From the cell containing the given text, extract its center point as [X, Y] coordinate. 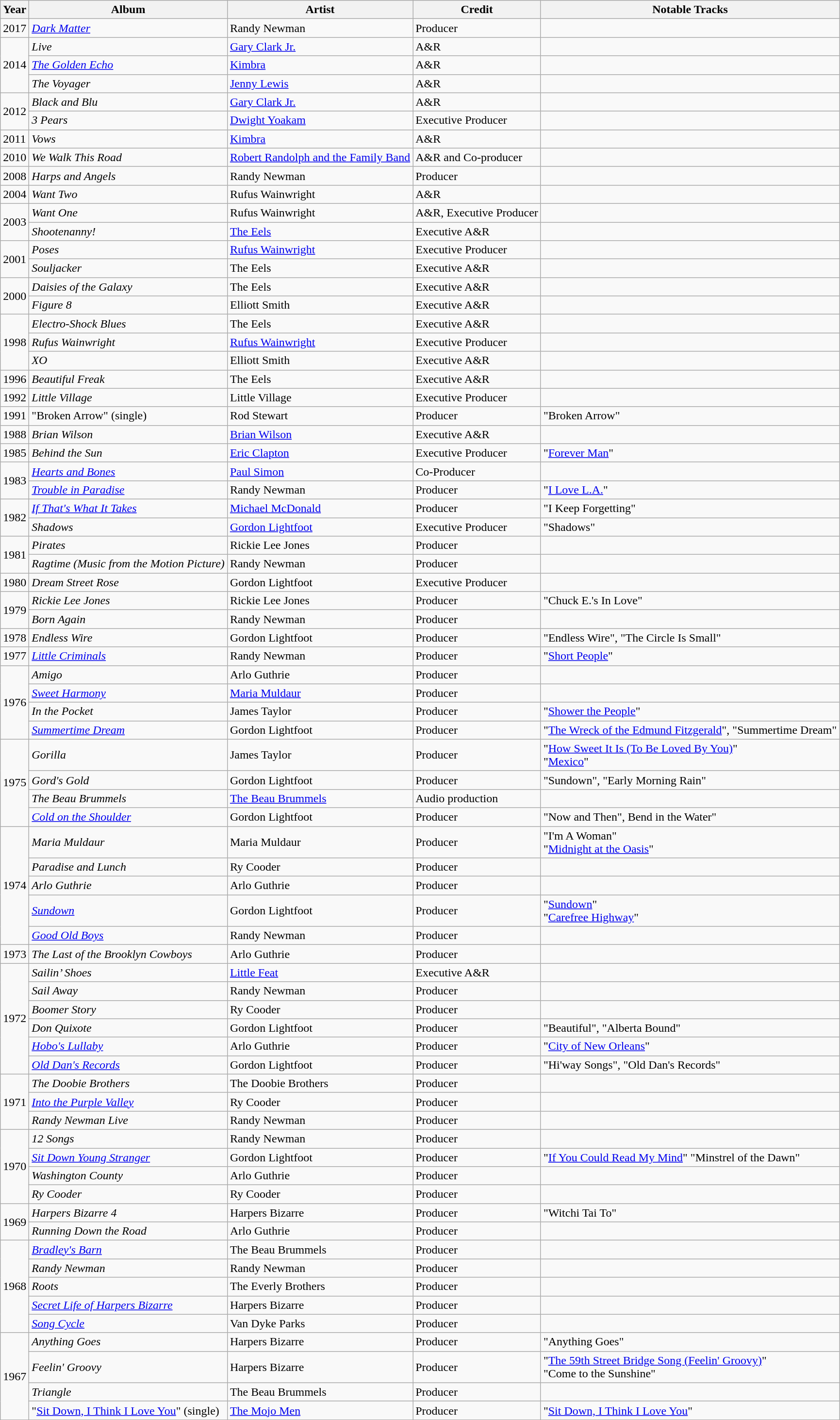
Beautiful Freak [128, 379]
1991 [15, 416]
Song Cycle [128, 1323]
Running Down the Road [128, 1231]
1977 [15, 656]
Vows [128, 139]
Notable Tracks [690, 10]
Trouble in Paradise [128, 490]
"Broken Arrow" [690, 416]
"The Wreck of the Edmund Fitzgerald", "Summertime Dream" [690, 730]
Washington County [128, 1176]
Michael McDonald [320, 508]
Co-Producer [477, 471]
"Hi'way Songs", "Old Dan's Records" [690, 1065]
The Golden Echo [128, 65]
Don Quixote [128, 1028]
Sit Down Young Stranger [128, 1157]
1988 [15, 434]
Electro-Shock Blues [128, 324]
1996 [15, 379]
Paradise and Lunch [128, 867]
Summertime Dream [128, 730]
2001 [15, 259]
2012 [15, 111]
Want Two [128, 194]
1975 [15, 782]
Van Dyke Parks [320, 1323]
Into the Purple Valley [128, 1102]
"Now and Then", Bend in the Water" [690, 817]
Artist [320, 10]
Hearts and Bones [128, 471]
1968 [15, 1287]
Endless Wire [128, 638]
Souljacker [128, 268]
Credit [477, 10]
2000 [15, 296]
Daisies of the Galaxy [128, 287]
1983 [15, 480]
2008 [15, 176]
Ragtime (Music from the Motion Picture) [128, 564]
"I'm A Woman" "Midnight at the Oasis" [690, 842]
"Sit Down, I Think I Love You" [690, 1410]
"Beautiful", "Alberta Bound" [690, 1028]
In the Pocket [128, 711]
Jenny Lewis [320, 83]
We Walk This Road [128, 157]
1970 [15, 1166]
"Chuck E.'s In Love" [690, 601]
Black and Blu [128, 102]
Pirates [128, 545]
"Witchi Tai To" [690, 1213]
Shadows [128, 527]
"Sundown", "Early Morning Rain" [690, 780]
Eric Clapton [320, 453]
1982 [15, 517]
Triangle [128, 1392]
Little Criminals [128, 656]
Paul Simon [320, 471]
1967 [15, 1376]
2011 [15, 139]
1972 [15, 1019]
Sailin’ Shoes [128, 973]
Cold on the Shoulder [128, 817]
Album [128, 10]
The Mojo Men [320, 1410]
Sail Away [128, 991]
Figure 8 [128, 305]
Sundown [128, 910]
"Endless Wire", "The Circle Is Small" [690, 638]
Bradley's Barn [128, 1250]
Amigo [128, 675]
Behind the Sun [128, 453]
Dream Street Rose [128, 582]
Randy Newman Live [128, 1120]
The Everly Brothers [320, 1287]
1974 [15, 885]
1985 [15, 453]
2017 [15, 28]
2014 [15, 65]
Roots [128, 1287]
Feelin' Groovy [128, 1367]
1971 [15, 1102]
The Last of the Brooklyn Cowboys [128, 954]
2003 [15, 222]
Live [128, 47]
Audio production [477, 798]
"Anything Goes" [690, 1342]
Sweet Harmony [128, 693]
"City of New Orleans" [690, 1046]
Gord's Gold [128, 780]
"I Keep Forgetting" [690, 508]
"How Sweet It Is (To Be Loved By You)" "Mexico" [690, 755]
Year [15, 10]
1969 [15, 1222]
"Sundown" "Carefree Highway" [690, 910]
Gorilla [128, 755]
"Forever Man" [690, 453]
"Broken Arrow" (single) [128, 416]
A&R, Executive Producer [477, 213]
Shootenanny! [128, 231]
XO [128, 361]
"If You Could Read My Mind" "Minstrel of the Dawn" [690, 1157]
"The 59th Street Bridge Song (Feelin' Groovy)" "Come to the Sunshine" [690, 1367]
Robert Randolph and the Family Band [320, 157]
Harps and Angels [128, 176]
1992 [15, 397]
Poses [128, 250]
12 Songs [128, 1139]
3 Pears [128, 120]
Good Old Boys [128, 936]
1980 [15, 582]
Anything Goes [128, 1342]
2010 [15, 157]
Dark Matter [128, 28]
Born Again [128, 619]
The Voyager [128, 83]
Little Feat [320, 973]
1978 [15, 638]
"Shadows" [690, 527]
1998 [15, 342]
Old Dan's Records [128, 1065]
2004 [15, 194]
"Sit Down, I Think I Love You" (single) [128, 1410]
1976 [15, 702]
"I Love L.A." [690, 490]
1973 [15, 954]
1979 [15, 610]
Want One [128, 213]
"Short People" [690, 656]
Hobo's Lullaby [128, 1046]
Secret Life of Harpers Bizarre [128, 1305]
Rod Stewart [320, 416]
Dwight Yoakam [320, 120]
"Shower the People" [690, 711]
Boomer Story [128, 1009]
If That's What It Takes [128, 508]
1981 [15, 555]
A&R and Co-producer [477, 157]
Harpers Bizarre 4 [128, 1213]
